Scan for the cell matching the given text and deliver its [X, Y] coordinate at center. 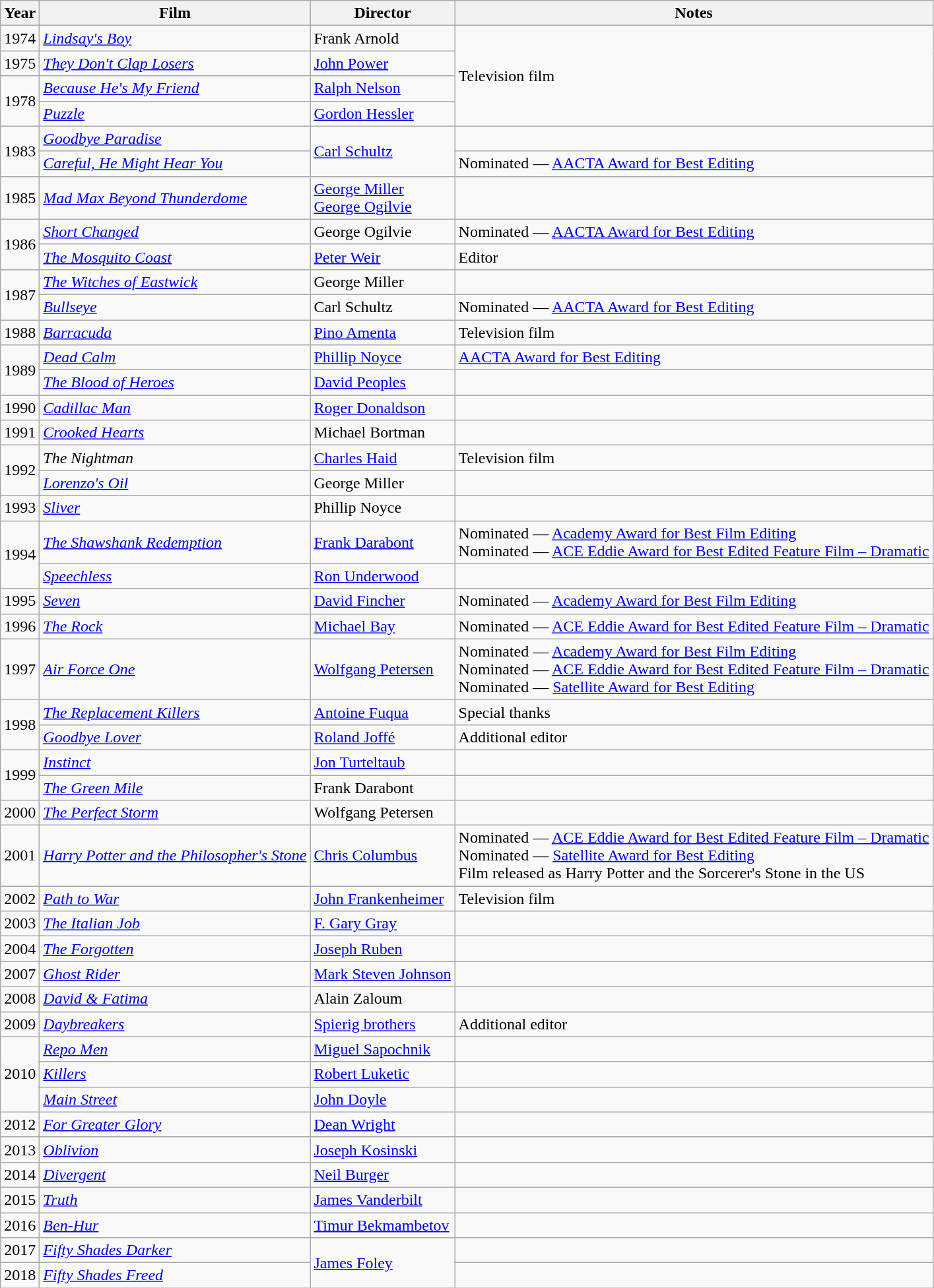
Seven [175, 601]
2014 [20, 1175]
Fifty Shades Freed [175, 1275]
Sliver [175, 508]
2000 [20, 813]
Harry Potter and the Philosopher's Stone [175, 856]
Charles Haid [383, 458]
Careful, He Might Hear You [175, 164]
Truth [175, 1200]
1987 [20, 294]
1978 [20, 101]
Ghost Rider [175, 974]
Path to War [175, 899]
Chris Columbus [383, 856]
2013 [20, 1149]
David & Fatima [175, 999]
F. Gary Gray [383, 924]
The Witches of Eastwick [175, 282]
Year [20, 13]
Bullseye [175, 307]
Speechless [175, 576]
Miguel Sapochnik [383, 1049]
Because He's My Friend [175, 88]
Notes [694, 13]
2009 [20, 1024]
Special thanks [694, 712]
The Mosquito Coast [175, 257]
They Don't Clap Losers [175, 63]
2003 [20, 924]
2007 [20, 974]
The Forgotten [175, 949]
Neil Burger [383, 1175]
1990 [20, 408]
Lindsay's Boy [175, 38]
Director [383, 13]
Dean Wright [383, 1124]
Short Changed [175, 232]
Daybreakers [175, 1024]
Repo Men [175, 1049]
The Green Mile [175, 787]
2002 [20, 899]
Instinct [175, 762]
Michael Bay [383, 626]
Air Force One [175, 669]
Nominated — ACE Eddie Award for Best Edited Feature Film – Dramatic [694, 626]
The Shawshank Redemption [175, 542]
Michael Bortman [383, 433]
Fifty Shades Darker [175, 1250]
For Greater Glory [175, 1124]
2008 [20, 999]
The Perfect Storm [175, 813]
1975 [20, 63]
Main Street [175, 1099]
The Nightman [175, 458]
2010 [20, 1074]
2004 [20, 949]
Divergent [175, 1175]
Joseph Ruben [383, 949]
Mark Steven Johnson [383, 974]
Mad Max Beyond Thunderdome [175, 198]
1999 [20, 775]
2017 [20, 1250]
2001 [20, 856]
1998 [20, 724]
Nominated — Academy Award for Best Film Editing [694, 601]
AACTA Award for Best Editing [694, 358]
1996 [20, 626]
Goodbye Paradise [175, 139]
1993 [20, 508]
1991 [20, 433]
Joseph Kosinski [383, 1149]
Barracuda [175, 332]
2016 [20, 1225]
John Doyle [383, 1099]
Jon Turteltaub [383, 762]
James Vanderbilt [383, 1200]
Lorenzo's Oil [175, 483]
2012 [20, 1124]
Peter Weir [383, 257]
George Ogilvie [383, 232]
Ralph Nelson [383, 88]
The Italian Job [175, 924]
Dead Calm [175, 358]
Editor [694, 257]
Ben-Hur [175, 1225]
Oblivion [175, 1149]
Roger Donaldson [383, 408]
1974 [20, 38]
Goodbye Lover [175, 737]
Robert Luketic [383, 1074]
Timur Bekmambetov [383, 1225]
1989 [20, 370]
Film [175, 13]
1997 [20, 669]
Killers [175, 1074]
1985 [20, 198]
1992 [20, 470]
The Blood of Heroes [175, 383]
Gordon Hessler [383, 113]
2018 [20, 1275]
Pino Amenta [383, 332]
John Frankenheimer [383, 899]
1983 [20, 151]
The Rock [175, 626]
Spierig brothers [383, 1024]
Frank Arnold [383, 38]
John Power [383, 63]
Cadillac Man [175, 408]
Alain Zaloum [383, 999]
2015 [20, 1200]
1988 [20, 332]
David Peoples [383, 383]
James Foley [383, 1263]
George MillerGeorge Ogilvie [383, 198]
1994 [20, 554]
1986 [20, 244]
1995 [20, 601]
Ron Underwood [383, 576]
The Replacement Killers [175, 712]
Antoine Fuqua [383, 712]
Roland Joffé [383, 737]
David Fincher [383, 601]
Crooked Hearts [175, 433]
Nominated — Academy Award for Best Film EditingNominated — ACE Eddie Award for Best Edited Feature Film – Dramatic [694, 542]
Puzzle [175, 113]
